Determine the (x, y) coordinate at the center of the cell enclosing the given text.  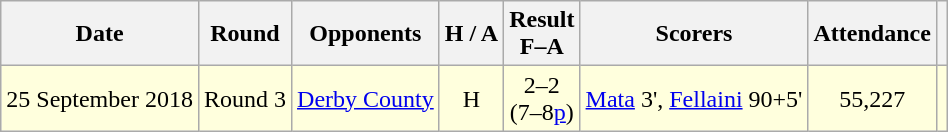
H / A (471, 34)
Attendance (872, 34)
Opponents (366, 34)
H (471, 98)
2–2(7–8p) (542, 98)
Derby County (366, 98)
Mata 3', Fellaini 90+5' (694, 98)
Round 3 (244, 98)
Round (244, 34)
Date (100, 34)
55,227 (872, 98)
ResultF–A (542, 34)
Scorers (694, 34)
25 September 2018 (100, 98)
